Extract the (X, Y) coordinate from the center of the cell holding the provided text.  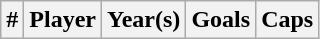
Goals (221, 20)
# (12, 20)
Year(s) (144, 20)
Caps (288, 20)
Player (63, 20)
